Identify which cell holds the provided text, then report its [x, y] central coordinate. 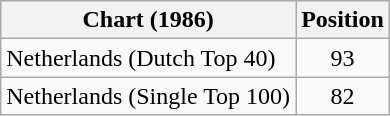
93 [343, 58]
82 [343, 96]
Position [343, 20]
Chart (1986) [148, 20]
Netherlands (Dutch Top 40) [148, 58]
Netherlands (Single Top 100) [148, 96]
